Pinpoint the cell where the given text exists, returning its (x, y) midpoint coordinate. 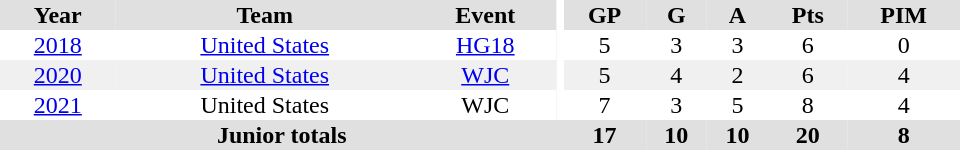
17 (604, 135)
Event (486, 15)
PIM (904, 15)
HG18 (486, 45)
2021 (58, 105)
2 (738, 75)
20 (808, 135)
2018 (58, 45)
0 (904, 45)
7 (604, 105)
GP (604, 15)
Pts (808, 15)
Year (58, 15)
G (676, 15)
2020 (58, 75)
A (738, 15)
Team (265, 15)
Junior totals (282, 135)
